Scan for the cell matching the given text and deliver its [x, y] coordinate at center. 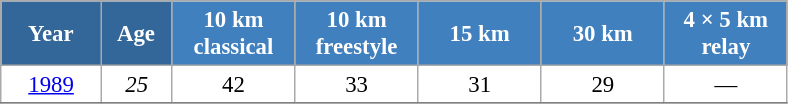
25 [136, 85]
15 km [480, 34]
4 × 5 km relay [726, 34]
31 [480, 85]
1989 [52, 85]
42 [234, 85]
Year [52, 34]
30 km [602, 34]
— [726, 85]
29 [602, 85]
10 km classical [234, 34]
Age [136, 34]
10 km freestyle [356, 34]
33 [356, 85]
